Output the [x, y] coordinate of the center of the cell containing the given text.  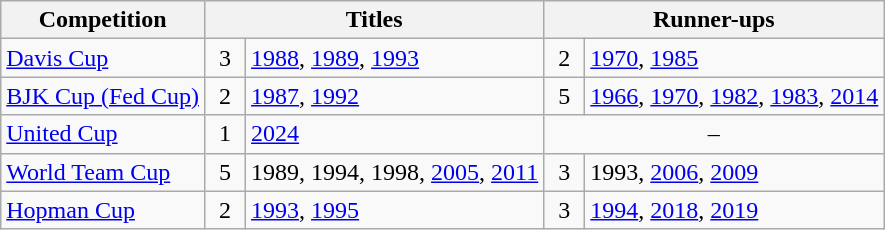
World Team Cup [103, 172]
Competition [103, 20]
1 [224, 134]
1993, 2006, 2009 [734, 172]
1993, 1995 [395, 210]
1987, 1992 [395, 96]
1966, 1970, 1982, 1983, 2014 [734, 96]
Runner-ups [714, 20]
1994, 2018, 2019 [734, 210]
Hopman Cup [103, 210]
2024 [395, 134]
United Cup [103, 134]
– [714, 134]
Titles [374, 20]
1989, 1994, 1998, 2005, 2011 [395, 172]
1970, 1985 [734, 58]
1988, 1989, 1993 [395, 58]
BJK Cup (Fed Cup) [103, 96]
Davis Cup [103, 58]
